Determine the [X, Y] coordinate at the center of the cell enclosing the given text.  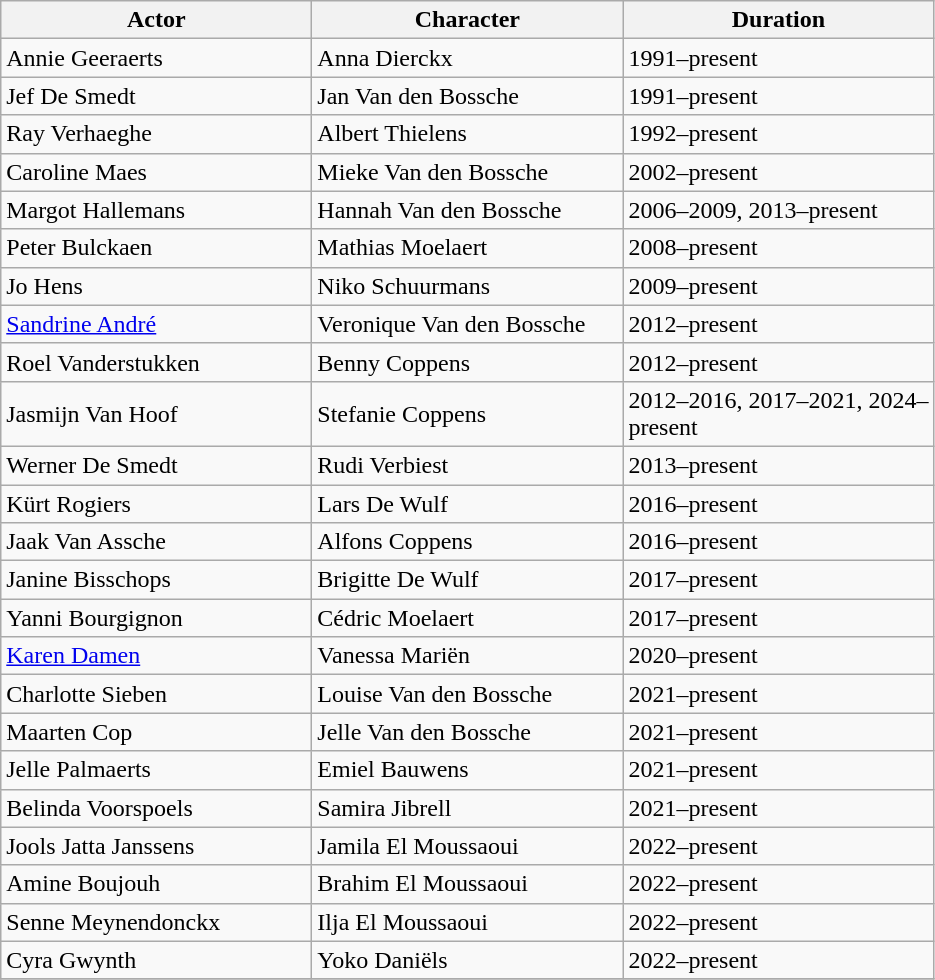
Character [468, 20]
Vanessa Mariën [468, 656]
Belinda Voorspoels [156, 808]
Duration [778, 20]
Anna Dierckx [468, 58]
Margot Hallemans [156, 210]
Yoko Daniëls [468, 960]
Janine Bisschops [156, 580]
Roel Vanderstukken [156, 362]
Rudi Verbiest [468, 465]
Amine Boujouh [156, 884]
Stefanie Coppens [468, 414]
2013–present [778, 465]
Jasmijn Van Hoof [156, 414]
Sandrine André [156, 324]
2009–present [778, 286]
Brigitte De Wulf [468, 580]
Karen Damen [156, 656]
Ilja El Moussaoui [468, 922]
Veronique Van den Bossche [468, 324]
Cédric Moelaert [468, 618]
Lars De Wulf [468, 503]
Samira Jibrell [468, 808]
2002–present [778, 172]
Mathias Moelaert [468, 248]
Mieke Van den Bossche [468, 172]
Cyra Gwynth [156, 960]
Werner De Smedt [156, 465]
Actor [156, 20]
Jelle Palmaerts [156, 770]
Jelle Van den Bossche [468, 732]
Niko Schuurmans [468, 286]
Jools Jatta Janssens [156, 846]
2012–2016, 2017–2021, 2024–present [778, 414]
Senne Meynendonckx [156, 922]
Jo Hens [156, 286]
Louise Van den Bossche [468, 694]
Caroline Maes [156, 172]
Annie Geeraerts [156, 58]
Kürt Rogiers [156, 503]
Charlotte Sieben [156, 694]
Maarten Cop [156, 732]
2008–present [778, 248]
2020–present [778, 656]
Ray Verhaeghe [156, 134]
Alfons Coppens [468, 542]
Yanni Bourgignon [156, 618]
Peter Bulckaen [156, 248]
Jaak Van Assche [156, 542]
1992–present [778, 134]
Jamila El Moussaoui [468, 846]
2006–2009, 2013–present [778, 210]
Benny Coppens [468, 362]
Emiel Bauwens [468, 770]
Jef De Smedt [156, 96]
Jan Van den Bossche [468, 96]
Albert Thielens [468, 134]
Brahim El Moussaoui [468, 884]
Hannah Van den Bossche [468, 210]
